Output the (x, y) coordinate of the center of the cell containing the given text.  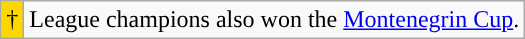
† (12, 20)
League champions also won the Montenegrin Cup. (274, 20)
